Output the [X, Y] coordinate of the center of the cell containing the given text.  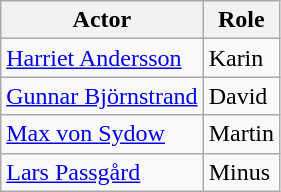
Role [241, 20]
David [241, 96]
Gunnar Björnstrand [102, 96]
Actor [102, 20]
Max von Sydow [102, 134]
Lars Passgård [102, 172]
Harriet Andersson [102, 58]
Karin [241, 58]
Minus [241, 172]
Martin [241, 134]
